Detect which cell encompasses the target text, then output its (x, y) center coordinate. 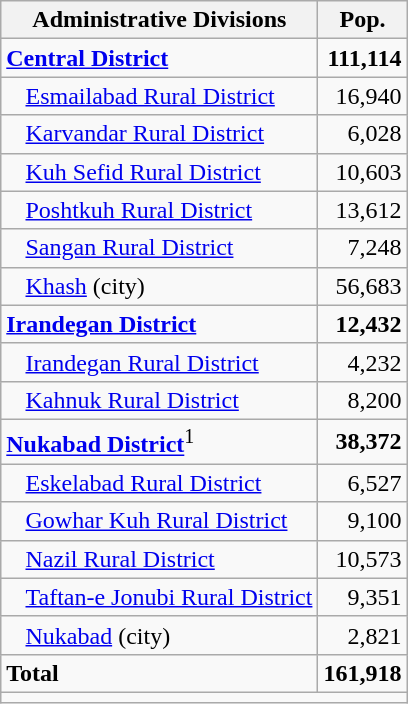
Kahnuk Rural District (160, 400)
Total (160, 673)
Pop. (362, 20)
6,527 (362, 483)
8,200 (362, 400)
13,612 (362, 210)
4,232 (362, 362)
Administrative Divisions (160, 20)
Poshtkuh Rural District (160, 210)
Esmailabad Rural District (160, 96)
Taftan-e Jonubi Rural District (160, 597)
10,603 (362, 172)
Sangan Rural District (160, 248)
Irandegan Rural District (160, 362)
Nazil Rural District (160, 559)
Nukabad (city) (160, 635)
6,028 (362, 134)
Irandegan District (160, 324)
Khash (city) (160, 286)
9,100 (362, 521)
2,821 (362, 635)
Eskelabad Rural District (160, 483)
56,683 (362, 286)
Karvandar Rural District (160, 134)
16,940 (362, 96)
38,372 (362, 442)
10,573 (362, 559)
Kuh Sefid Rural District (160, 172)
12,432 (362, 324)
7,248 (362, 248)
161,918 (362, 673)
Gowhar Kuh Rural District (160, 521)
9,351 (362, 597)
111,114 (362, 58)
Central District (160, 58)
Nukabad District1 (160, 442)
